For the text-containing cell, return its midpoint in (X, Y) coordinate format. 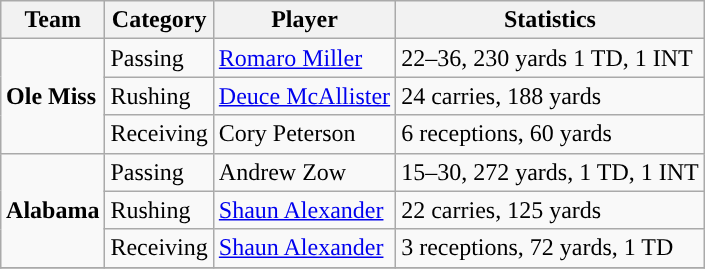
Category (159, 20)
15–30, 272 yards, 1 TD, 1 INT (550, 172)
22–36, 230 yards 1 TD, 1 INT (550, 58)
Cory Peterson (304, 134)
Team (53, 20)
6 receptions, 60 yards (550, 134)
Deuce McAllister (304, 96)
Statistics (550, 20)
22 carries, 125 yards (550, 210)
Ole Miss (53, 96)
24 carries, 188 yards (550, 96)
3 receptions, 72 yards, 1 TD (550, 248)
Romaro Miller (304, 58)
Alabama (53, 210)
Player (304, 20)
Andrew Zow (304, 172)
